Determine the [X, Y] coordinate at the center of the cell enclosing the given text.  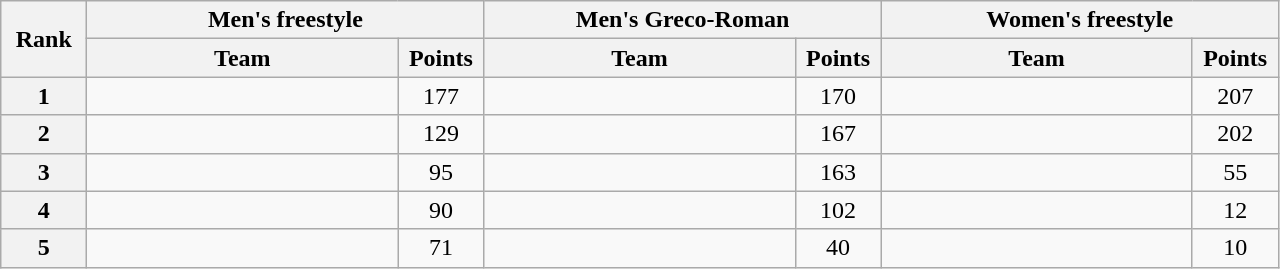
1 [44, 96]
163 [838, 172]
102 [838, 210]
129 [441, 134]
71 [441, 248]
55 [1235, 172]
Women's freestyle [1080, 20]
40 [838, 248]
Men's Greco-Roman [682, 20]
202 [1235, 134]
3 [44, 172]
207 [1235, 96]
167 [838, 134]
10 [1235, 248]
4 [44, 210]
2 [44, 134]
12 [1235, 210]
Rank [44, 39]
95 [441, 172]
5 [44, 248]
90 [441, 210]
Men's freestyle [286, 20]
177 [441, 96]
170 [838, 96]
